Find where the given text appears and provide that cell's center as (X, Y) coordinate. 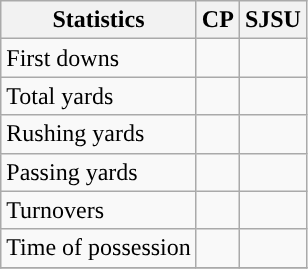
Time of possession (99, 248)
Rushing yards (99, 134)
SJSU (272, 20)
Turnovers (99, 210)
First downs (99, 58)
CP (218, 20)
Passing yards (99, 172)
Statistics (99, 20)
Total yards (99, 96)
